From the cell containing the given text, extract its center point as [X, Y] coordinate. 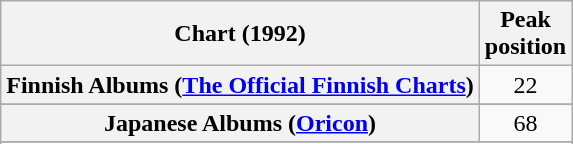
22 [525, 85]
68 [525, 123]
Japanese Albums (Oricon) [240, 123]
Finnish Albums (The Official Finnish Charts) [240, 85]
Peakposition [525, 34]
Chart (1992) [240, 34]
